Capture the cell that displays the provided text and extract its [X, Y] central coordinate. 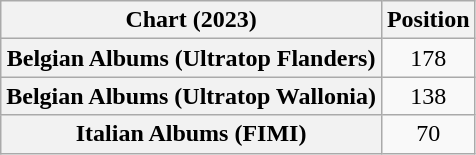
Belgian Albums (Ultratop Wallonia) [192, 96]
70 [428, 134]
178 [428, 58]
138 [428, 96]
Belgian Albums (Ultratop Flanders) [192, 58]
Italian Albums (FIMI) [192, 134]
Position [428, 20]
Chart (2023) [192, 20]
